Extract the [X, Y] coordinate from the center of the cell holding the provided text.  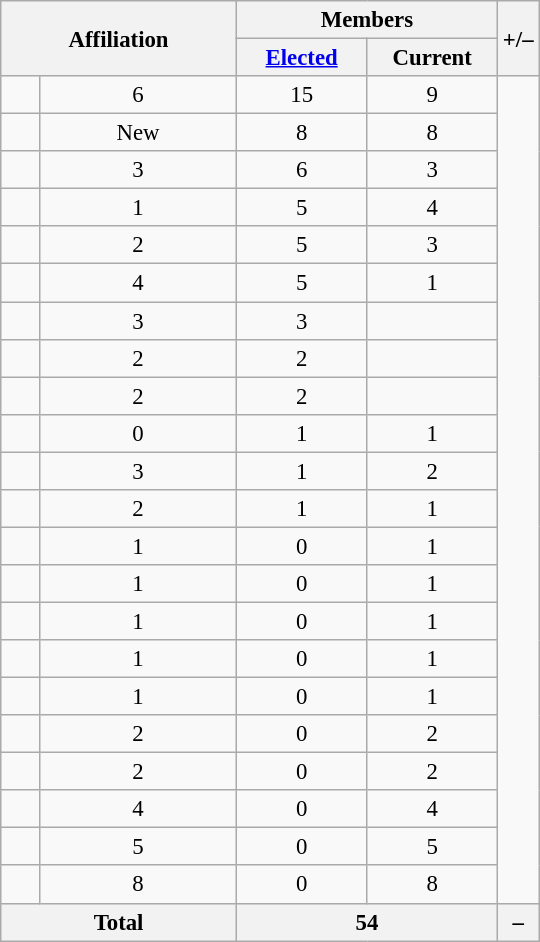
54 [366, 922]
9 [432, 95]
15 [302, 95]
Current [432, 58]
Members [366, 20]
Affiliation [119, 38]
+/– [518, 38]
– [518, 922]
New [138, 133]
Total [119, 922]
Elected [302, 58]
